For the text-containing cell, return its midpoint in [X, Y] coordinate format. 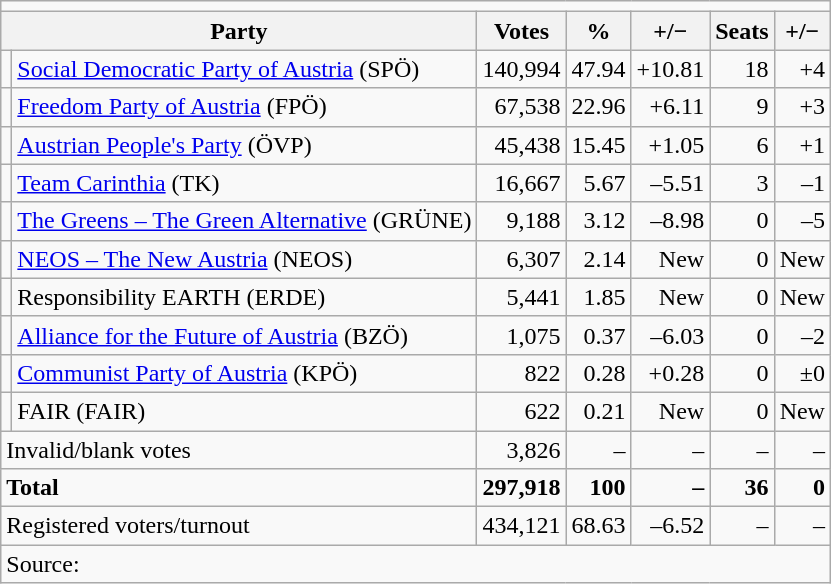
0.28 [598, 373]
297,918 [522, 488]
+0.28 [670, 373]
47.94 [598, 69]
1.85 [598, 297]
9,188 [522, 221]
3,826 [522, 449]
5,441 [522, 297]
Freedom Party of Austria (FPÖ) [244, 107]
6 [742, 145]
Invalid/blank votes [239, 449]
+4 [802, 69]
0.37 [598, 335]
36 [742, 488]
Team Carinthia (TK) [244, 183]
9 [742, 107]
Source: [416, 564]
–6.03 [670, 335]
3.12 [598, 221]
Total [239, 488]
–5.51 [670, 183]
–6.52 [670, 526]
140,994 [522, 69]
+6.11 [670, 107]
0.21 [598, 411]
+3 [802, 107]
FAIR (FAIR) [244, 411]
Alliance for the Future of Austria (BZÖ) [244, 335]
6,307 [522, 259]
+1 [802, 145]
Seats [742, 31]
68.63 [598, 526]
–8.98 [670, 221]
22.96 [598, 107]
Votes [522, 31]
Social Democratic Party of Austria (SPÖ) [244, 69]
3 [742, 183]
The Greens – The Green Alternative (GRÜNE) [244, 221]
% [598, 31]
–2 [802, 335]
1,075 [522, 335]
18 [742, 69]
16,667 [522, 183]
–5 [802, 221]
Party [239, 31]
+1.05 [670, 145]
2.14 [598, 259]
±0 [802, 373]
45,438 [522, 145]
Registered voters/turnout [239, 526]
Responsibility EARTH (ERDE) [244, 297]
434,121 [522, 526]
100 [598, 488]
+10.81 [670, 69]
622 [522, 411]
67,538 [522, 107]
822 [522, 373]
–1 [802, 183]
15.45 [598, 145]
NEOS – The New Austria (NEOS) [244, 259]
5.67 [598, 183]
Communist Party of Austria (KPÖ) [244, 373]
Austrian People's Party (ÖVP) [244, 145]
